Locate the cell with the specified text and output its (X, Y) center coordinate. 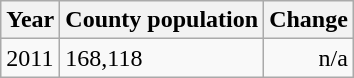
Year (30, 20)
n/a (309, 58)
County population (162, 20)
2011 (30, 58)
Change (309, 20)
168,118 (162, 58)
